Search for the cell housing the specified text and yield its [x, y] center coordinate. 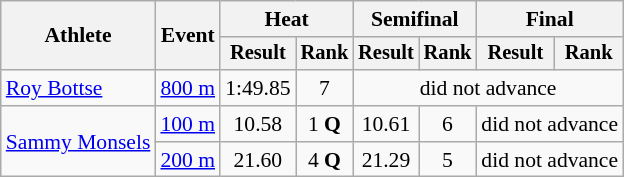
1:49.85 [258, 88]
10.58 [258, 124]
7 [325, 88]
1 Q [325, 124]
Semifinal [414, 19]
Roy Bottse [78, 88]
Final [550, 19]
Sammy Monsels [78, 142]
10.61 [386, 124]
Heat [286, 19]
800 m [188, 88]
6 [448, 124]
Event [188, 36]
Athlete [78, 36]
100 m [188, 124]
